For the text-containing cell, return its midpoint in [X, Y] coordinate format. 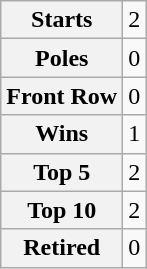
Retired [62, 248]
Top 5 [62, 172]
Wins [62, 134]
Front Row [62, 96]
Top 10 [62, 210]
Poles [62, 58]
1 [134, 134]
Starts [62, 20]
